Locate the cell with the specified text and output its [X, Y] center coordinate. 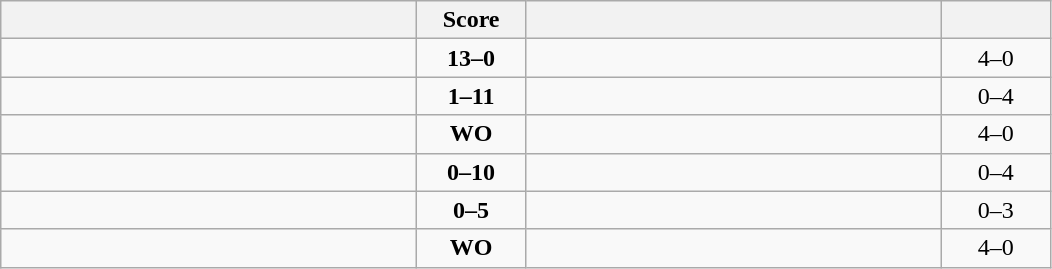
0–3 [996, 210]
13–0 [472, 58]
Score [472, 20]
0–10 [472, 172]
1–11 [472, 96]
0–5 [472, 210]
